Provide the [x, y] coordinate of the cell's center where the given text is located.  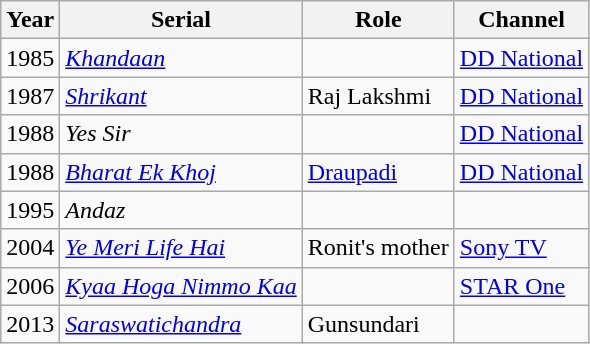
Ye Meri Life Hai [181, 248]
Ronit's mother [378, 248]
Kyaa Hoga Nimmo Kaa [181, 286]
STAR One [521, 286]
Saraswatichandra [181, 324]
Draupadi [378, 172]
2006 [30, 286]
2013 [30, 324]
1995 [30, 210]
1987 [30, 96]
2004 [30, 248]
Bharat Ek Khoj [181, 172]
Role [378, 20]
Khandaan [181, 58]
Raj Lakshmi [378, 96]
Channel [521, 20]
Sony TV [521, 248]
Andaz [181, 210]
Yes Sir [181, 134]
Shrikant [181, 96]
Gunsundari [378, 324]
Serial [181, 20]
1985 [30, 58]
Year [30, 20]
